From the cell containing the given text, extract its center point as (X, Y) coordinate. 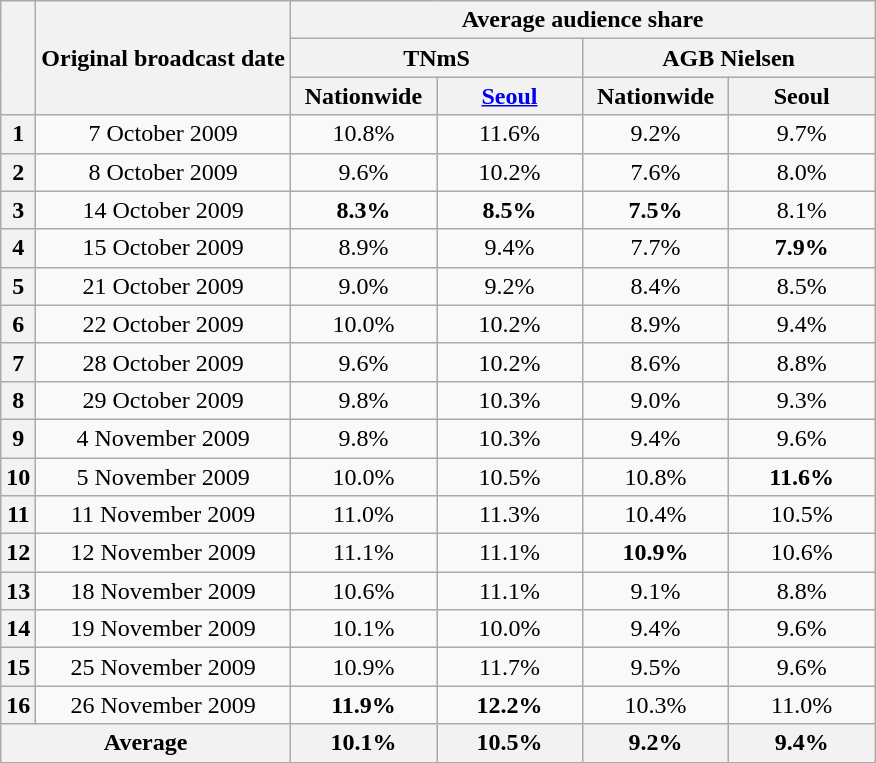
10 (18, 477)
14 (18, 629)
9.5% (656, 667)
11 November 2009 (164, 515)
Average (146, 743)
9.1% (656, 591)
12 November 2009 (164, 553)
15 (18, 667)
29 October 2009 (164, 400)
5 (18, 286)
3 (18, 210)
28 October 2009 (164, 362)
8 (18, 400)
9 (18, 438)
AGB Nielsen (729, 58)
11.7% (509, 667)
4 November 2009 (164, 438)
25 November 2009 (164, 667)
6 (18, 324)
12.2% (509, 705)
8.3% (363, 210)
11 (18, 515)
8.6% (656, 362)
11.3% (509, 515)
18 November 2009 (164, 591)
7.7% (656, 248)
8 October 2009 (164, 172)
22 October 2009 (164, 324)
26 November 2009 (164, 705)
4 (18, 248)
12 (18, 553)
13 (18, 591)
1 (18, 134)
7.9% (802, 248)
7.6% (656, 172)
9.3% (802, 400)
8.4% (656, 286)
9.7% (802, 134)
16 (18, 705)
Average audience share (582, 20)
8.1% (802, 210)
7.5% (656, 210)
5 November 2009 (164, 477)
8.0% (802, 172)
7 (18, 362)
TNmS (436, 58)
14 October 2009 (164, 210)
11.9% (363, 705)
15 October 2009 (164, 248)
19 November 2009 (164, 629)
Original broadcast date (164, 58)
10.4% (656, 515)
7 October 2009 (164, 134)
21 October 2009 (164, 286)
2 (18, 172)
